Output the [x, y] coordinate of the center of the cell containing the given text.  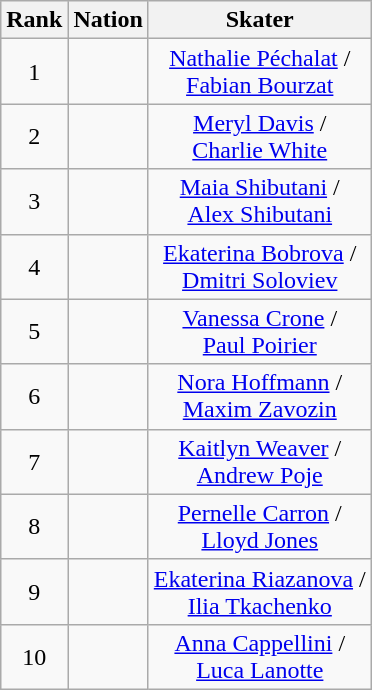
Ekaterina Bobrova / Dmitri Soloviev [260, 266]
1 [34, 72]
10 [34, 656]
Skater [260, 20]
6 [34, 396]
Kaitlyn Weaver / Andrew Poje [260, 462]
Nora Hoffmann / Maxim Zavozin [260, 396]
Anna Cappellini / Luca Lanotte [260, 656]
Maia Shibutani / Alex Shibutani [260, 202]
Pernelle Carron / Lloyd Jones [260, 526]
9 [34, 592]
2 [34, 136]
5 [34, 332]
Vanessa Crone / Paul Poirier [260, 332]
Nation [108, 20]
4 [34, 266]
7 [34, 462]
Rank [34, 20]
Nathalie Péchalat / Fabian Bourzat [260, 72]
Ekaterina Riazanova / Ilia Tkachenko [260, 592]
3 [34, 202]
Meryl Davis / Charlie White [260, 136]
8 [34, 526]
